Provide the (X, Y) coordinate of the cell's center where the given text is located.  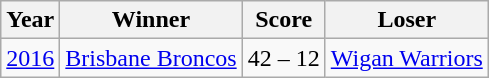
Loser (406, 20)
Brisbane Broncos (151, 58)
Year (30, 20)
2016 (30, 58)
Winner (151, 20)
Wigan Warriors (406, 58)
42 – 12 (284, 58)
Score (284, 20)
